Return (x, y) of the center of cell containing provided text 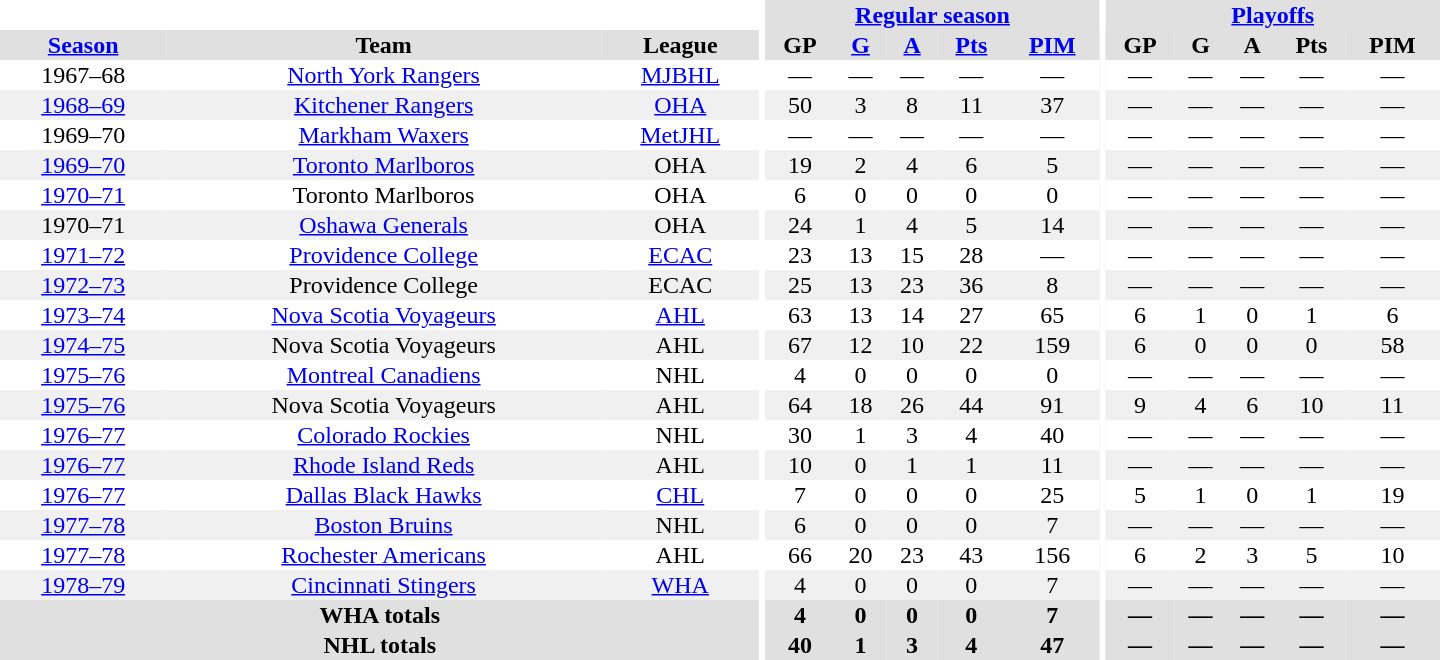
20 (861, 555)
Kitchener Rangers (384, 105)
91 (1052, 405)
67 (800, 345)
26 (912, 405)
Boston Bruins (384, 525)
22 (972, 345)
Cincinnati Stingers (384, 585)
Regular season (932, 15)
MetJHL (680, 135)
North York Rangers (384, 75)
Rhode Island Reds (384, 465)
Markham Waxers (384, 135)
44 (972, 405)
64 (800, 405)
27 (972, 315)
Montreal Canadiens (384, 375)
1967–68 (83, 75)
Team (384, 45)
1971–72 (83, 255)
NHL totals (380, 645)
1978–79 (83, 585)
CHL (680, 495)
Dallas Black Hawks (384, 495)
24 (800, 225)
Oshawa Generals (384, 225)
63 (800, 315)
47 (1052, 645)
37 (1052, 105)
156 (1052, 555)
159 (1052, 345)
Rochester Americans (384, 555)
65 (1052, 315)
43 (972, 555)
15 (912, 255)
WHA totals (380, 615)
18 (861, 405)
Season (83, 45)
9 (1140, 405)
50 (800, 105)
Playoffs (1272, 15)
1972–73 (83, 285)
12 (861, 345)
36 (972, 285)
30 (800, 435)
1973–74 (83, 315)
Colorado Rockies (384, 435)
28 (972, 255)
MJBHL (680, 75)
66 (800, 555)
1968–69 (83, 105)
58 (1392, 345)
WHA (680, 585)
League (680, 45)
1974–75 (83, 345)
